Search for the cell housing the specified text and yield its [x, y] center coordinate. 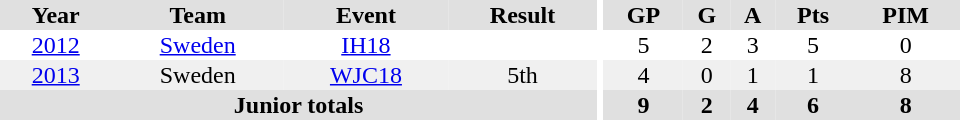
9 [644, 105]
GP [644, 15]
6 [813, 105]
A [752, 15]
G [706, 15]
5th [522, 75]
Team [198, 15]
Result [522, 15]
Pts [813, 15]
PIM [906, 15]
IH18 [366, 45]
Year [56, 15]
Event [366, 15]
3 [752, 45]
2012 [56, 45]
Junior totals [298, 105]
WJC18 [366, 75]
2013 [56, 75]
